Extract the [X, Y] coordinate from the center of the cell holding the provided text.  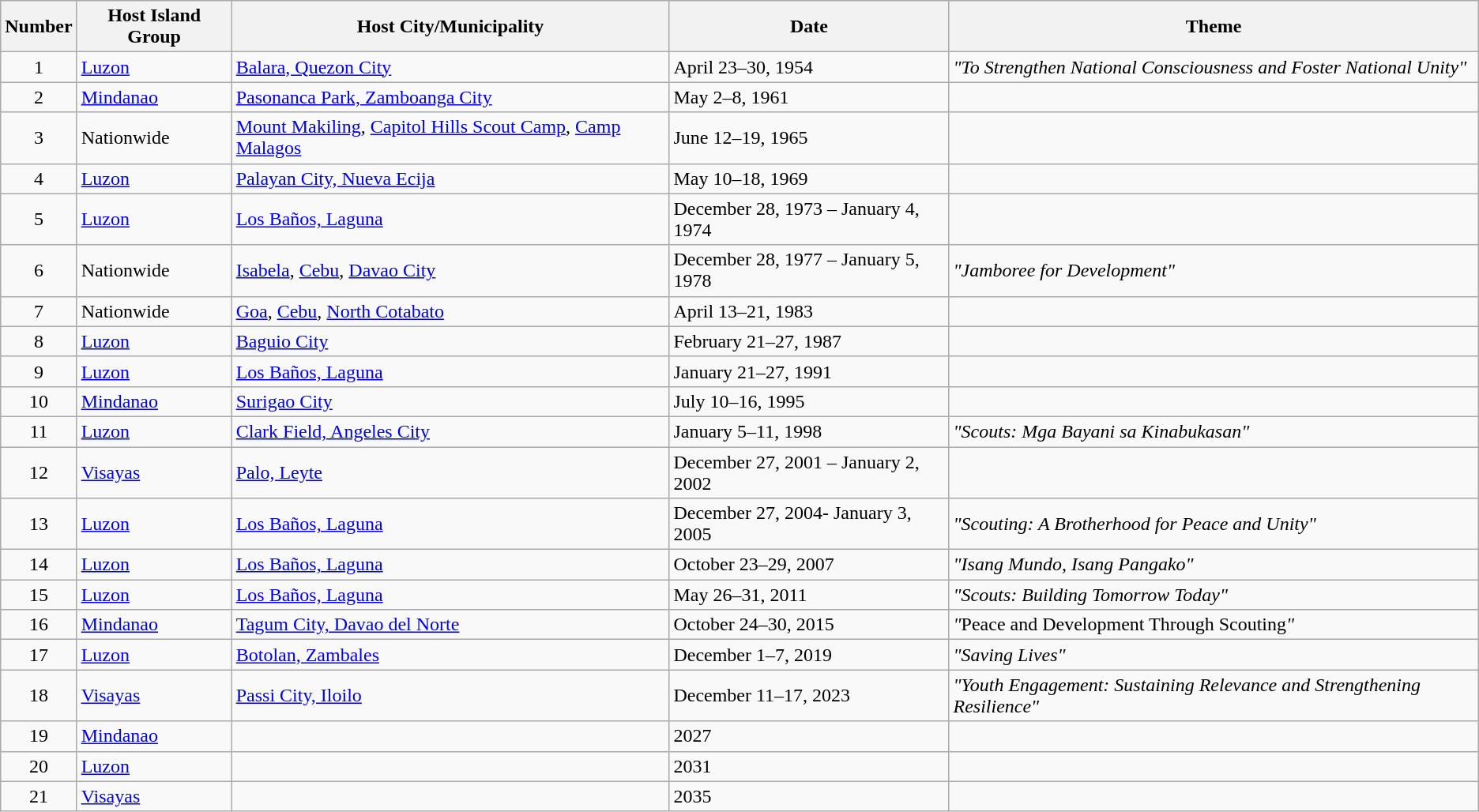
Botolan, Zambales [450, 655]
December 27, 2004- January 3, 2005 [809, 524]
Pasonanca Park, Zamboanga City [450, 97]
18 [39, 695]
17 [39, 655]
June 12–19, 1965 [809, 137]
October 23–29, 2007 [809, 565]
Isabela, Cebu, Davao City [450, 270]
Number [39, 27]
2035 [809, 796]
July 10–16, 1995 [809, 401]
April 23–30, 1954 [809, 67]
1 [39, 67]
13 [39, 524]
Tagum City, Davao del Norte [450, 625]
16 [39, 625]
"Saving Lives" [1214, 655]
5 [39, 220]
December 11–17, 2023 [809, 695]
January 5–11, 1998 [809, 431]
October 24–30, 2015 [809, 625]
2027 [809, 736]
December 27, 2001 – January 2, 2002 [809, 472]
April 13–21, 1983 [809, 311]
8 [39, 341]
December 28, 1973 – January 4, 1974 [809, 220]
"Isang Mundo, Isang Pangako" [1214, 565]
12 [39, 472]
"Scouting: A Brotherhood for Peace and Unity" [1214, 524]
Host City/Municipality [450, 27]
9 [39, 371]
2 [39, 97]
"To Strengthen National Consciousness and Foster National Unity" [1214, 67]
10 [39, 401]
Baguio City [450, 341]
20 [39, 766]
"Jamboree for Development" [1214, 270]
15 [39, 595]
Date [809, 27]
Theme [1214, 27]
December 1–7, 2019 [809, 655]
Goa, Cebu, North Cotabato [450, 311]
"Peace and Development Through Scouting" [1214, 625]
3 [39, 137]
Palo, Leyte [450, 472]
2031 [809, 766]
21 [39, 796]
"Scouts: Building Tomorrow Today" [1214, 595]
December 28, 1977 – January 5, 1978 [809, 270]
Balara, Quezon City [450, 67]
6 [39, 270]
"Scouts: Mga Bayani sa Kinabukasan" [1214, 431]
11 [39, 431]
Passi City, Iloilo [450, 695]
"Youth Engagement: Sustaining Relevance and Strengthening Resilience" [1214, 695]
Host Island Group [154, 27]
January 21–27, 1991 [809, 371]
14 [39, 565]
May 2–8, 1961 [809, 97]
Clark Field, Angeles City [450, 431]
May 26–31, 2011 [809, 595]
7 [39, 311]
February 21–27, 1987 [809, 341]
Palayan City, Nueva Ecija [450, 179]
19 [39, 736]
4 [39, 179]
Mount Makiling, Capitol Hills Scout Camp, Camp Malagos [450, 137]
May 10–18, 1969 [809, 179]
Surigao City [450, 401]
